Search for the cell housing the specified text and yield its (X, Y) center coordinate. 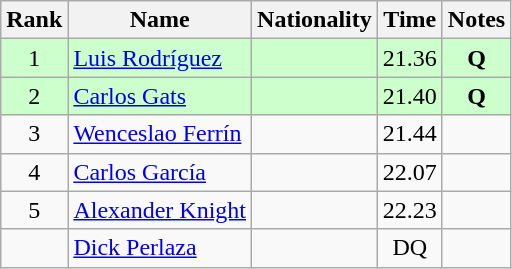
Name (160, 20)
2 (34, 96)
Time (410, 20)
22.07 (410, 172)
21.44 (410, 134)
3 (34, 134)
4 (34, 172)
21.36 (410, 58)
Rank (34, 20)
Wenceslao Ferrín (160, 134)
Alexander Knight (160, 210)
21.40 (410, 96)
22.23 (410, 210)
Nationality (315, 20)
Notes (476, 20)
DQ (410, 248)
Dick Perlaza (160, 248)
Luis Rodríguez (160, 58)
Carlos Gats (160, 96)
1 (34, 58)
5 (34, 210)
Carlos García (160, 172)
